Scan for the cell matching the given text and deliver its [X, Y] coordinate at center. 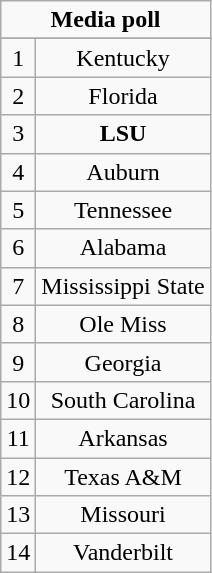
10 [18, 400]
6 [18, 248]
Alabama [123, 248]
5 [18, 210]
South Carolina [123, 400]
2 [18, 96]
Auburn [123, 172]
LSU [123, 134]
Arkansas [123, 438]
9 [18, 362]
4 [18, 172]
11 [18, 438]
Kentucky [123, 58]
Ole Miss [123, 324]
Missouri [123, 515]
14 [18, 553]
Media poll [106, 20]
8 [18, 324]
Georgia [123, 362]
13 [18, 515]
12 [18, 477]
Tennessee [123, 210]
3 [18, 134]
7 [18, 286]
Florida [123, 96]
Texas A&M [123, 477]
1 [18, 58]
Vanderbilt [123, 553]
Mississippi State [123, 286]
